Extract the (X, Y) coordinate from the center of the cell holding the provided text.  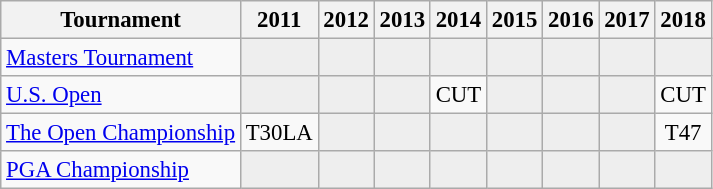
2013 (402, 20)
Masters Tournament (121, 58)
2017 (627, 20)
The Open Championship (121, 133)
U.S. Open (121, 95)
PGA Championship (121, 170)
2015 (515, 20)
T30LA (279, 133)
2011 (279, 20)
2016 (571, 20)
2014 (458, 20)
2012 (346, 20)
2018 (683, 20)
T47 (683, 133)
Tournament (121, 20)
